Search for the cell housing the specified text and yield its (x, y) center coordinate. 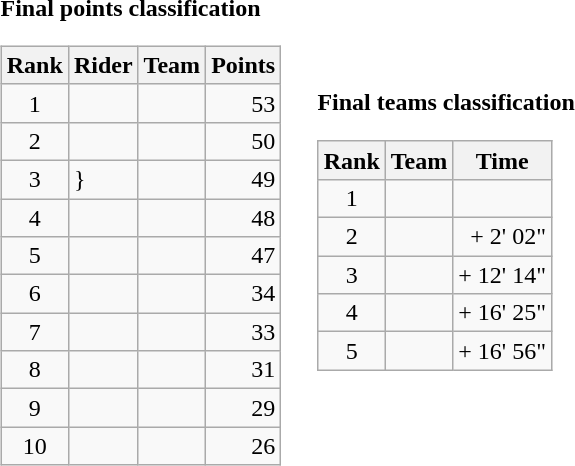
8 (34, 370)
+ 2' 02" (502, 237)
} (103, 179)
+ 16' 25" (502, 313)
Points (244, 65)
34 (244, 294)
7 (34, 332)
29 (244, 408)
+ 16' 56" (502, 351)
26 (244, 446)
9 (34, 408)
31 (244, 370)
33 (244, 332)
50 (244, 141)
53 (244, 103)
10 (34, 446)
6 (34, 294)
Rider (103, 65)
49 (244, 179)
47 (244, 256)
48 (244, 217)
+ 12' 14" (502, 275)
Time (502, 160)
